Output the [X, Y] coordinate of the center of the cell containing the given text.  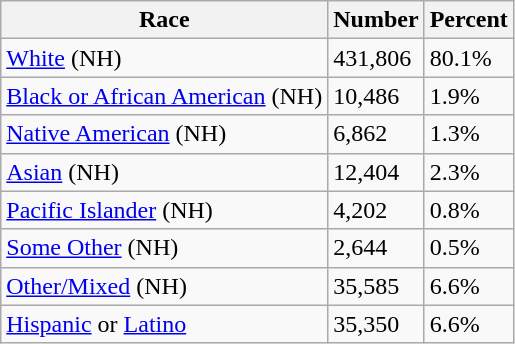
0.5% [468, 248]
0.8% [468, 210]
35,585 [376, 286]
80.1% [468, 58]
Number [376, 20]
Black or African American (NH) [164, 96]
Hispanic or Latino [164, 324]
4,202 [376, 210]
35,350 [376, 324]
431,806 [376, 58]
10,486 [376, 96]
2.3% [468, 172]
Percent [468, 20]
Asian (NH) [164, 172]
12,404 [376, 172]
Some Other (NH) [164, 248]
Pacific Islander (NH) [164, 210]
2,644 [376, 248]
1.3% [468, 134]
White (NH) [164, 58]
Other/Mixed (NH) [164, 286]
Race [164, 20]
6,862 [376, 134]
Native American (NH) [164, 134]
1.9% [468, 96]
